Pinpoint the cell where the given text exists, returning its [x, y] midpoint coordinate. 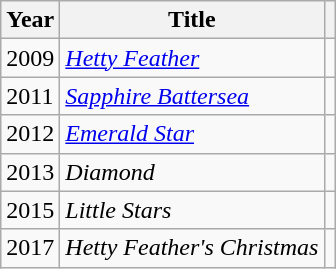
Title [192, 20]
2013 [30, 172]
Sapphire Battersea [192, 96]
Diamond [192, 172]
Hetty Feather [192, 58]
2017 [30, 248]
Little Stars [192, 210]
Emerald Star [192, 134]
2015 [30, 210]
2009 [30, 58]
2011 [30, 96]
Hetty Feather's Christmas [192, 248]
Year [30, 20]
2012 [30, 134]
